Output the [x, y] coordinate of the center of the cell containing the given text.  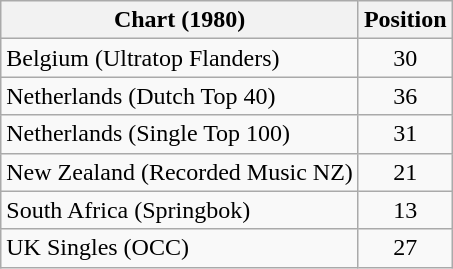
21 [405, 172]
30 [405, 58]
31 [405, 134]
Position [405, 20]
36 [405, 96]
New Zealand (Recorded Music NZ) [180, 172]
Chart (1980) [180, 20]
UK Singles (OCC) [180, 248]
Belgium (Ultratop Flanders) [180, 58]
South Africa (Springbok) [180, 210]
Netherlands (Single Top 100) [180, 134]
27 [405, 248]
13 [405, 210]
Netherlands (Dutch Top 40) [180, 96]
